Determine the (x, y) coordinate at the center of the cell enclosing the given text.  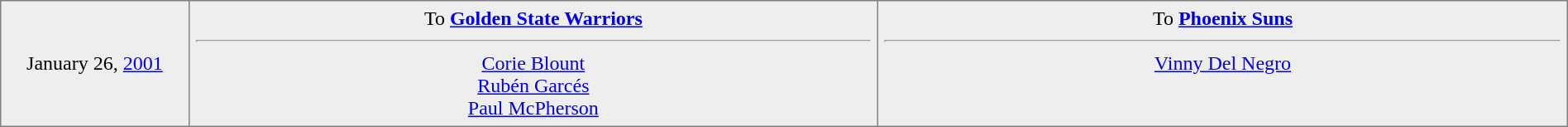
To Phoenix SunsVinny Del Negro (1223, 64)
To Golden State WarriorsCorie BlountRubén GarcésPaul McPherson (533, 64)
January 26, 2001 (94, 64)
